For the text-containing cell, return its midpoint in [x, y] coordinate format. 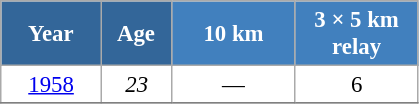
Age [136, 34]
Year [52, 34]
6 [356, 85]
— [234, 85]
3 × 5 km relay [356, 34]
10 km [234, 34]
23 [136, 85]
1958 [52, 85]
